Extract the [X, Y] coordinate from the center of the cell holding the provided text.  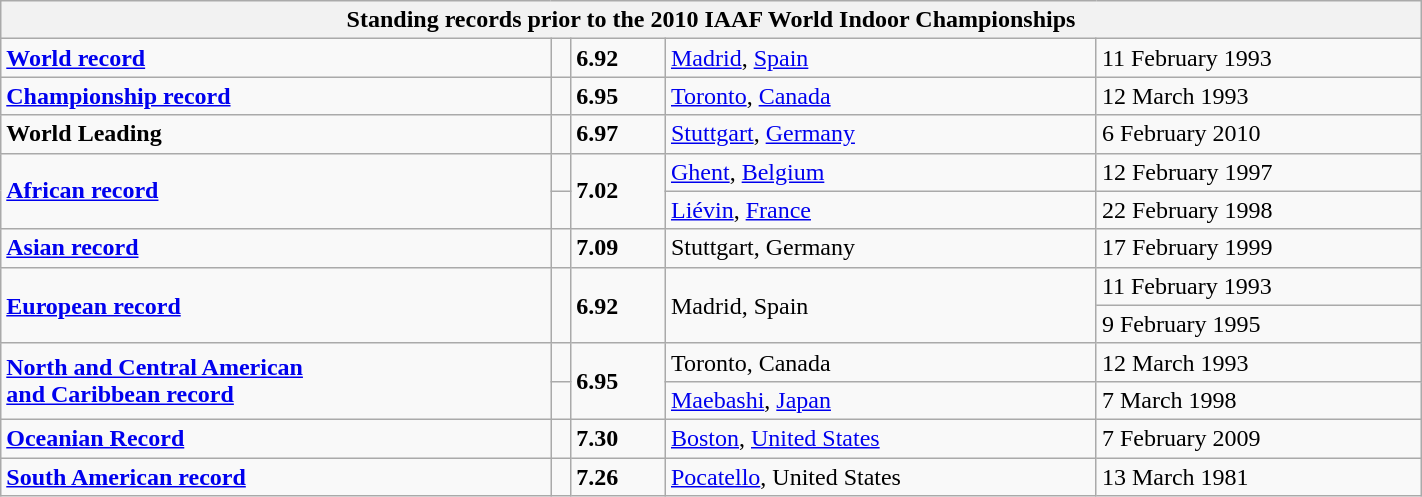
Boston, United States [880, 438]
Championship record [276, 96]
World record [276, 58]
9 February 1995 [1258, 324]
7.26 [618, 477]
Asian record [276, 248]
Ghent, Belgium [880, 172]
7.09 [618, 248]
South American record [276, 477]
22 February 1998 [1258, 210]
13 March 1981 [1258, 477]
Standing records prior to the 2010 IAAF World Indoor Championships [711, 20]
European record [276, 305]
Liévin, France [880, 210]
17 February 1999 [1258, 248]
7 March 1998 [1258, 400]
12 February 1997 [1258, 172]
Oceanian Record [276, 438]
North and Central American and Caribbean record [276, 381]
6 February 2010 [1258, 134]
7 February 2009 [1258, 438]
7.30 [618, 438]
6.97 [618, 134]
7.02 [618, 191]
World Leading [276, 134]
African record [276, 191]
Pocatello, United States [880, 477]
Maebashi, Japan [880, 400]
